Provide the [x, y] coordinate of the cell's center where the given text is located.  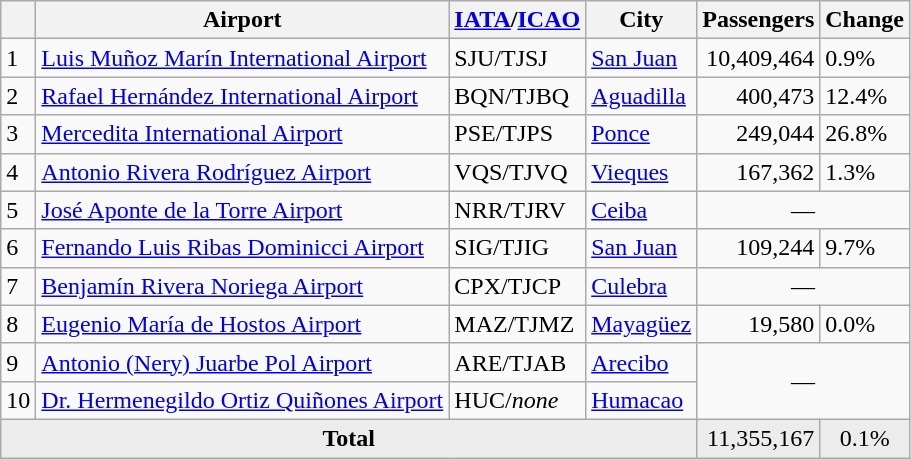
HUC/none [518, 400]
SIG/TJIG [518, 248]
2 [18, 96]
8 [18, 324]
9 [18, 362]
MAZ/TJMZ [518, 324]
Ponce [642, 134]
0.0% [865, 324]
Benjamín Rivera Noriega Airport [242, 286]
PSE/TJPS [518, 134]
0.9% [865, 58]
12.4% [865, 96]
Passengers [758, 20]
City [642, 20]
1.3% [865, 172]
Change [865, 20]
10,409,464 [758, 58]
Arecibo [642, 362]
Luis Muñoz Marín International Airport [242, 58]
3 [18, 134]
Humacao [642, 400]
BQN/TJBQ [518, 96]
Vieques [642, 172]
NRR/TJRV [518, 210]
249,044 [758, 134]
167,362 [758, 172]
Dr. Hermenegildo Ortiz Quiñones Airport [242, 400]
Mercedita International Airport [242, 134]
10 [18, 400]
Ceiba [642, 210]
Antonio Rivera Rodríguez Airport [242, 172]
6 [18, 248]
José Aponte de la Torre Airport [242, 210]
CPX/TJCP [518, 286]
0.1% [865, 438]
4 [18, 172]
Airport [242, 20]
Aguadilla [642, 96]
26.8% [865, 134]
Mayagüez [642, 324]
Fernando Luis Ribas Dominicci Airport [242, 248]
1 [18, 58]
5 [18, 210]
7 [18, 286]
Culebra [642, 286]
19,580 [758, 324]
SJU/TJSJ [518, 58]
ARE/TJAB [518, 362]
Antonio (Nery) Juarbe Pol Airport [242, 362]
VQS/TJVQ [518, 172]
IATA/ICAO [518, 20]
Total [349, 438]
Rafael Hernández International Airport [242, 96]
11,355,167 [758, 438]
400,473 [758, 96]
9.7% [865, 248]
109,244 [758, 248]
Eugenio María de Hostos Airport [242, 324]
